For the text-containing cell, return its midpoint in (x, y) coordinate format. 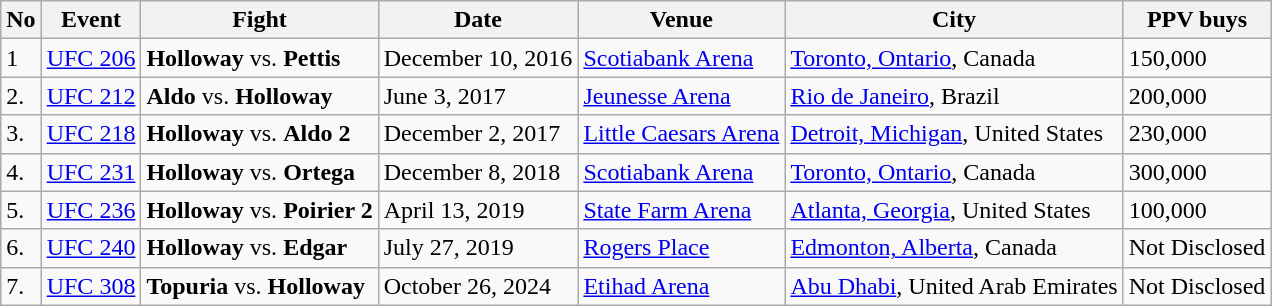
3. (21, 134)
100,000 (1197, 210)
Detroit, Michigan, United States (954, 134)
Holloway vs. Aldo 2 (260, 134)
UFC 231 (91, 172)
Rogers Place (682, 248)
Rio de Janeiro, Brazil (954, 96)
Little Caesars Arena (682, 134)
City (954, 20)
Etihad Arena (682, 286)
State Farm Arena (682, 210)
October 26, 2024 (478, 286)
Topuria vs. Holloway (260, 286)
1 (21, 58)
200,000 (1197, 96)
2. (21, 96)
UFC 240 (91, 248)
No (21, 20)
UFC 218 (91, 134)
December 2, 2017 (478, 134)
Holloway vs. Pettis (260, 58)
230,000 (1197, 134)
300,000 (1197, 172)
Event (91, 20)
Jeunesse Arena (682, 96)
UFC 206 (91, 58)
July 27, 2019 (478, 248)
December 8, 2018 (478, 172)
4. (21, 172)
Holloway vs. Ortega (260, 172)
6. (21, 248)
UFC 212 (91, 96)
Holloway vs. Poirier 2 (260, 210)
Edmonton, Alberta, Canada (954, 248)
Venue (682, 20)
5. (21, 210)
Atlanta, Georgia, United States (954, 210)
7. (21, 286)
150,000 (1197, 58)
April 13, 2019 (478, 210)
Date (478, 20)
Holloway vs. Edgar (260, 248)
Abu Dhabi, United Arab Emirates (954, 286)
June 3, 2017 (478, 96)
PPV buys (1197, 20)
December 10, 2016 (478, 58)
Fight (260, 20)
Aldo vs. Holloway (260, 96)
UFC 236 (91, 210)
UFC 308 (91, 286)
